For the text-containing cell, return its midpoint in [x, y] coordinate format. 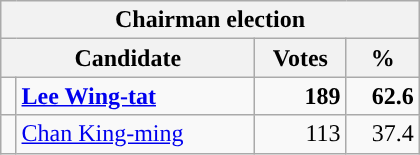
Votes [300, 58]
62.6 [382, 96]
Chairman election [210, 20]
113 [300, 134]
37.4 [382, 134]
Chan King-ming [136, 134]
Lee Wing-tat [136, 96]
189 [300, 96]
% [382, 58]
Candidate [128, 58]
